Find where the given text appears and provide that cell's center as (X, Y) coordinate. 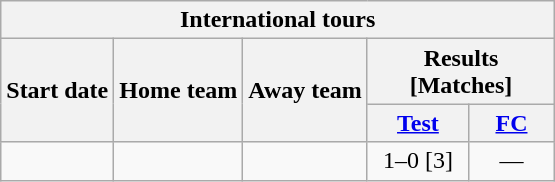
Test (418, 123)
FC (511, 123)
Home team (178, 90)
1–0 [3] (418, 161)
Results [Matches] (460, 72)
— (511, 161)
International tours (278, 20)
Away team (306, 90)
Start date (58, 90)
